Extract the [x, y] coordinate from the center of the cell holding the provided text.  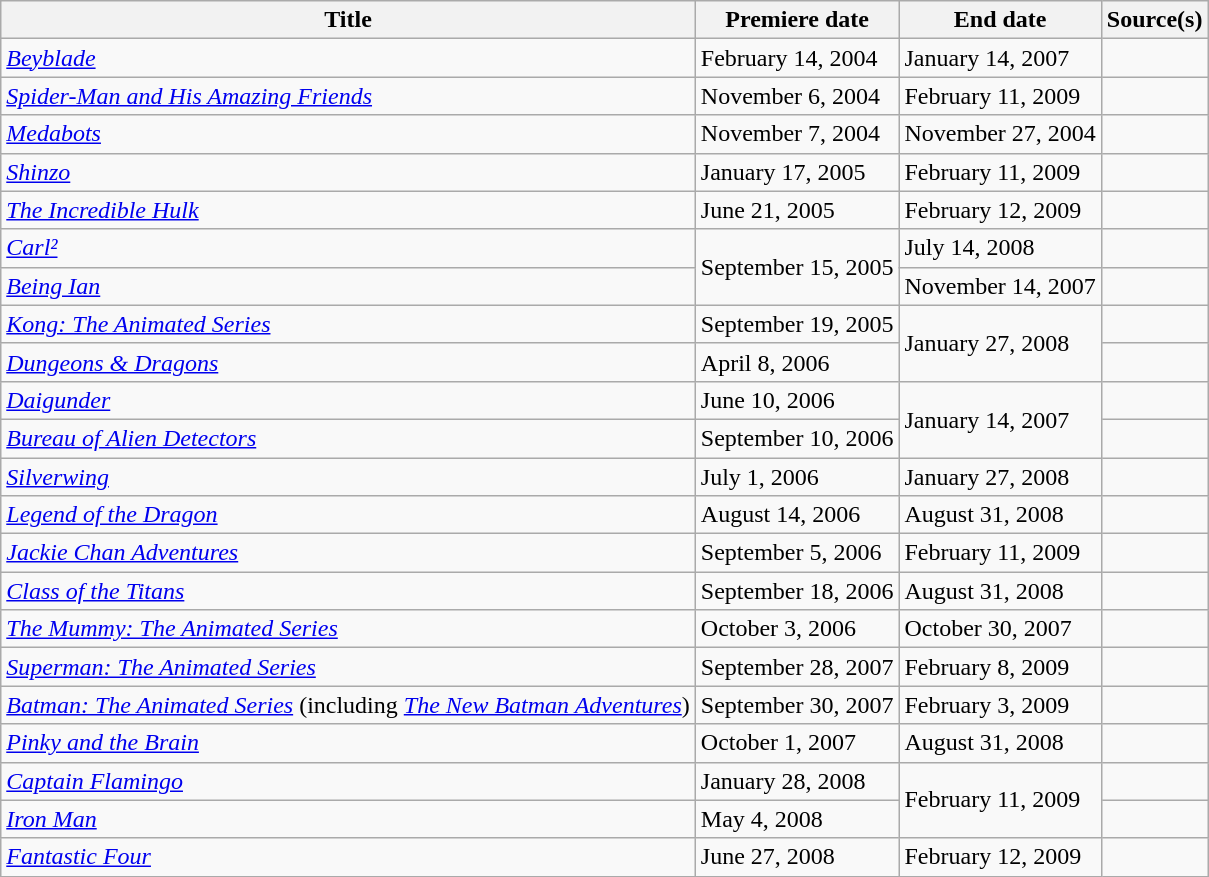
Silverwing [348, 477]
Dungeons & Dragons [348, 362]
Title [348, 20]
Legend of the Dragon [348, 515]
January 17, 2005 [797, 172]
Jackie Chan Adventures [348, 553]
November 27, 2004 [1000, 134]
Pinky and the Brain [348, 743]
February 8, 2009 [1000, 667]
Carl² [348, 248]
July 14, 2008 [1000, 248]
September 28, 2007 [797, 667]
February 3, 2009 [1000, 705]
September 18, 2006 [797, 591]
July 1, 2006 [797, 477]
End date [1000, 20]
June 27, 2008 [797, 857]
Bureau of Alien Detectors [348, 438]
June 10, 2006 [797, 400]
October 1, 2007 [797, 743]
Kong: The Animated Series [348, 324]
Shinzo [348, 172]
Being Ian [348, 286]
Fantastic Four [348, 857]
August 14, 2006 [797, 515]
June 21, 2005 [797, 210]
October 30, 2007 [1000, 629]
September 30, 2007 [797, 705]
Iron Man [348, 819]
November 14, 2007 [1000, 286]
September 5, 2006 [797, 553]
Class of the Titans [348, 591]
Premiere date [797, 20]
February 14, 2004 [797, 58]
Beyblade [348, 58]
Batman: The Animated Series (including The New Batman Adventures) [348, 705]
Captain Flamingo [348, 781]
September 10, 2006 [797, 438]
Daigunder [348, 400]
May 4, 2008 [797, 819]
Medabots [348, 134]
January 28, 2008 [797, 781]
September 15, 2005 [797, 267]
September 19, 2005 [797, 324]
Source(s) [1154, 20]
The Incredible Hulk [348, 210]
Spider-Man and His Amazing Friends [348, 96]
Superman: The Animated Series [348, 667]
November 6, 2004 [797, 96]
April 8, 2006 [797, 362]
November 7, 2004 [797, 134]
October 3, 2006 [797, 629]
The Mummy: The Animated Series [348, 629]
